For the text-containing cell, return its midpoint in (x, y) coordinate format. 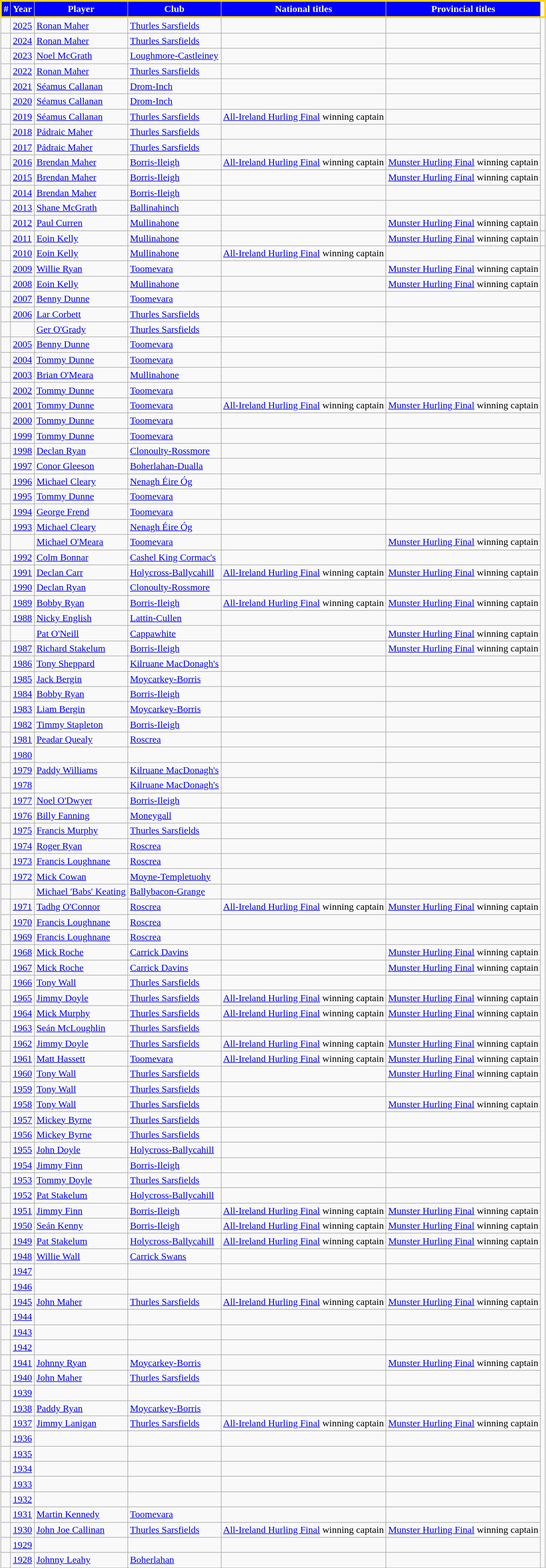
1959 (22, 1089)
1988 (22, 618)
1931 (22, 1515)
Shane McGrath (81, 208)
1958 (22, 1104)
1960 (22, 1074)
2013 (22, 208)
1957 (22, 1119)
Conor Gleeson (81, 466)
2022 (22, 71)
2012 (22, 223)
Seán Kenny (81, 1226)
Ballinahinch (174, 208)
2008 (22, 284)
1967 (22, 968)
Richard Stakelum (81, 648)
Billy Fanning (81, 816)
Carrick Swans (174, 1256)
1956 (22, 1134)
Johnny Leahy (81, 1560)
Martin Kennedy (81, 1515)
Pat O'Neill (81, 633)
2009 (22, 269)
Loughmore-Castleiney (174, 56)
1972 (22, 876)
Colm Bonnar (81, 557)
1995 (22, 497)
Jack Bergin (81, 679)
1989 (22, 603)
1961 (22, 1059)
1996 (22, 481)
1962 (22, 1043)
2024 (22, 41)
Ballybacon-Grange (174, 891)
1945 (22, 1302)
1937 (22, 1423)
Johnny Ryan (81, 1362)
2010 (22, 253)
Jimmy Lanigan (81, 1423)
1950 (22, 1226)
Cappawhite (174, 633)
Boherlahan (174, 1560)
2000 (22, 420)
1930 (22, 1530)
2006 (22, 314)
2025 (22, 25)
2007 (22, 299)
1979 (22, 770)
John Doyle (81, 1150)
1975 (22, 831)
1942 (22, 1347)
1943 (22, 1332)
1982 (22, 725)
1932 (22, 1499)
Provincial titles (463, 9)
National titles (304, 9)
2016 (22, 162)
Declan Carr (81, 572)
Ger O'Grady (81, 329)
1929 (22, 1545)
1947 (22, 1271)
Paul Curren (81, 223)
John Joe Callinan (81, 1530)
Lattin-Cullen (174, 618)
Cashel King Cormac's (174, 557)
Player (81, 9)
Peadar Quealy (81, 740)
1965 (22, 998)
Paddy Williams (81, 770)
1976 (22, 816)
2002 (22, 390)
1983 (22, 709)
1993 (22, 527)
Francis Murphy (81, 831)
1973 (22, 861)
Roger Ryan (81, 846)
Matt Hassett (81, 1059)
1990 (22, 588)
1997 (22, 466)
Liam Bergin (81, 709)
Noel O'Dwyer (81, 800)
1936 (22, 1439)
1994 (22, 512)
1974 (22, 846)
Tony Sheppard (81, 663)
2011 (22, 238)
1981 (22, 740)
1978 (22, 785)
1948 (22, 1256)
2005 (22, 344)
1928 (22, 1560)
Seán McLoughlin (81, 1028)
Michael 'Babs' Keating (81, 891)
1954 (22, 1165)
2003 (22, 375)
1935 (22, 1454)
Brian O'Meara (81, 375)
1951 (22, 1211)
1970 (22, 922)
1998 (22, 451)
1934 (22, 1469)
1941 (22, 1362)
1987 (22, 648)
2020 (22, 101)
2004 (22, 360)
1977 (22, 800)
1984 (22, 694)
Mick Cowan (81, 876)
Boherlahan-Dualla (174, 466)
George Frend (81, 512)
1940 (22, 1378)
Moneygall (174, 816)
1938 (22, 1408)
Club (174, 9)
2019 (22, 117)
2017 (22, 147)
1963 (22, 1028)
1944 (22, 1317)
2023 (22, 56)
Michael O'Meara (81, 542)
Willie Ryan (81, 269)
2018 (22, 132)
Willie Wall (81, 1256)
Lar Corbett (81, 314)
1971 (22, 907)
1964 (22, 1013)
1985 (22, 679)
2021 (22, 86)
1992 (22, 557)
1946 (22, 1287)
Nicky English (81, 618)
Paddy Ryan (81, 1408)
1986 (22, 663)
1955 (22, 1150)
# (6, 9)
Mick Murphy (81, 1013)
1999 (22, 436)
1966 (22, 983)
1980 (22, 755)
1969 (22, 937)
Year (22, 9)
2001 (22, 405)
1933 (22, 1484)
Timmy Stapleton (81, 725)
2015 (22, 177)
Tadhg O'Connor (81, 907)
1968 (22, 952)
Moyne-Templetuohy (174, 876)
Tommy Doyle (81, 1180)
1953 (22, 1180)
1939 (22, 1393)
1991 (22, 572)
2014 (22, 193)
1949 (22, 1241)
1952 (22, 1196)
Noel McGrath (81, 56)
